From the cell containing the given text, extract its center point as (X, Y) coordinate. 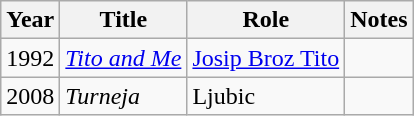
Title (124, 20)
Role (266, 20)
Tito and Me (124, 58)
Ljubic (266, 96)
1992 (30, 58)
2008 (30, 96)
Josip Broz Tito (266, 58)
Turneja (124, 96)
Year (30, 20)
Notes (379, 20)
